Detect which cell encompasses the target text, then output its (X, Y) center coordinate. 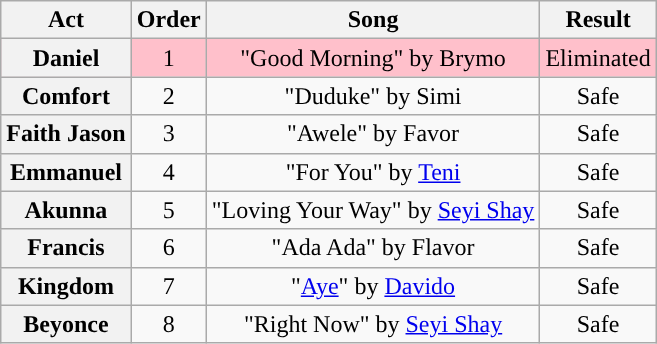
5 (168, 210)
"Good Morning" by Brymo (373, 58)
"Right Now" by Seyi Shay (373, 324)
Emmanuel (66, 172)
Kingdom (66, 286)
Result (598, 20)
"Duduke" by Simi (373, 96)
Act (66, 20)
2 (168, 96)
"Aye" by Davido (373, 286)
Order (168, 20)
4 (168, 172)
Akunna (66, 210)
1 (168, 58)
Comfort (66, 96)
7 (168, 286)
Daniel (66, 58)
Song (373, 20)
"For You" by Teni (373, 172)
8 (168, 324)
"Ada Ada" by Flavor (373, 248)
Francis (66, 248)
Eliminated (598, 58)
6 (168, 248)
3 (168, 134)
"Loving Your Way" by Seyi Shay (373, 210)
"Awele" by Favor (373, 134)
Beyonce (66, 324)
Faith Jason (66, 134)
